Locate the cell with the specified text and output its (X, Y) center coordinate. 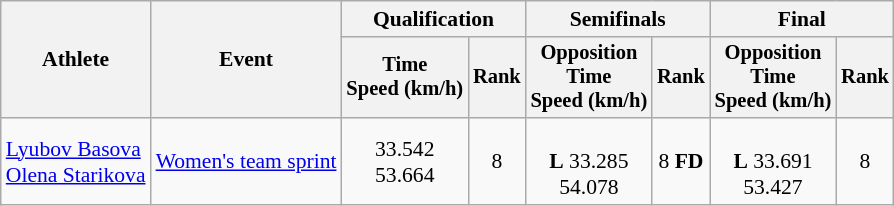
Lyubov BasovaOlena Starikova (76, 162)
Event (246, 60)
TimeSpeed (km/h) (406, 78)
Athlete (76, 60)
Semifinals (618, 19)
L 33.28554.078 (590, 162)
Women's team sprint (246, 162)
Final (802, 19)
Qualification (434, 19)
33.54253.664 (406, 162)
L 33.69153.427 (774, 162)
8 FD (681, 162)
